Determine the [X, Y] coordinate at the center of the cell enclosing the given text.  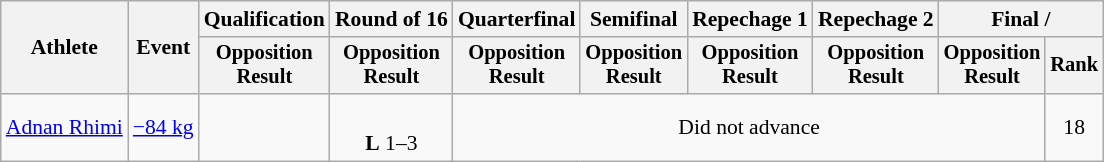
Adnan Rhimi [64, 128]
Qualification [264, 19]
Event [164, 48]
Repechage 2 [876, 19]
Final / [1021, 19]
Rank [1074, 66]
Repechage 1 [750, 19]
Athlete [64, 48]
−84 kg [164, 128]
Semifinal [634, 19]
Did not advance [749, 128]
Quarterfinal [517, 19]
18 [1074, 128]
L 1–3 [392, 128]
Round of 16 [392, 19]
